Scan for the cell matching the given text and deliver its [X, Y] coordinate at center. 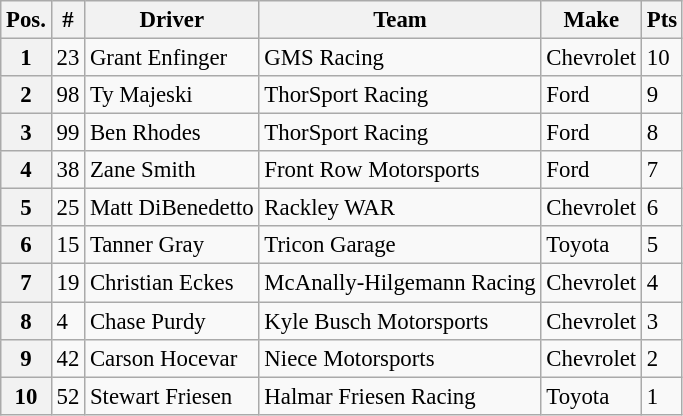
McAnally-Hilgemann Racing [400, 283]
Tricon Garage [400, 245]
# [68, 20]
38 [68, 170]
Rackley WAR [400, 208]
Tanner Gray [172, 245]
Matt DiBenedetto [172, 208]
GMS Racing [400, 58]
Ben Rhodes [172, 133]
Grant Enfinger [172, 58]
Pos. [26, 20]
99 [68, 133]
Christian Eckes [172, 283]
15 [68, 245]
Halmar Friesen Racing [400, 396]
Make [591, 20]
25 [68, 208]
Pts [662, 20]
Driver [172, 20]
Niece Motorsports [400, 358]
Team [400, 20]
Stewart Friesen [172, 396]
23 [68, 58]
Kyle Busch Motorsports [400, 321]
Ty Majeski [172, 95]
98 [68, 95]
52 [68, 396]
19 [68, 283]
Carson Hocevar [172, 358]
Front Row Motorsports [400, 170]
Zane Smith [172, 170]
42 [68, 358]
Chase Purdy [172, 321]
